Scan for the cell matching the given text and deliver its [x, y] coordinate at center. 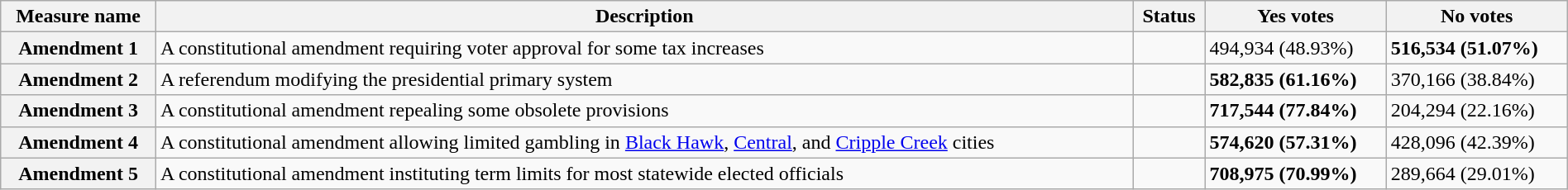
Amendment 4 [79, 142]
494,934 (48.93%) [1295, 48]
Measure name [79, 17]
574,620 (57.31%) [1295, 142]
582,835 (61.16%) [1295, 79]
No votes [1477, 17]
Status [1169, 17]
Description [644, 17]
A constitutional amendment allowing limited gambling in Black Hawk, Central, and Cripple Creek cities [644, 142]
A constitutional amendment repealing some obsolete provisions [644, 111]
428,096 (42.39%) [1477, 142]
Amendment 3 [79, 111]
Amendment 1 [79, 48]
Amendment 5 [79, 173]
289,664 (29.01%) [1477, 173]
516,534 (51.07%) [1477, 48]
717,544 (77.84%) [1295, 111]
Amendment 2 [79, 79]
Yes votes [1295, 17]
204,294 (22.16%) [1477, 111]
708,975 (70.99%) [1295, 173]
370,166 (38.84%) [1477, 79]
A constitutional amendment instituting term limits for most statewide elected officials [644, 173]
A constitutional amendment requiring voter approval for some tax increases [644, 48]
A referendum modifying the presidential primary system [644, 79]
